Search for the cell housing the specified text and yield its (X, Y) center coordinate. 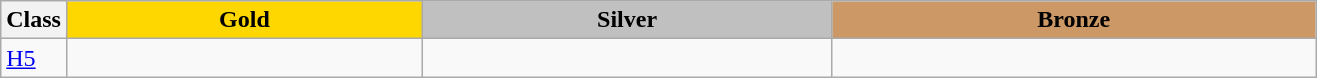
Bronze (1074, 20)
Class (34, 20)
Gold (244, 20)
H5 (34, 58)
Silver (626, 20)
